Detect which cell encompasses the target text, then output its (x, y) center coordinate. 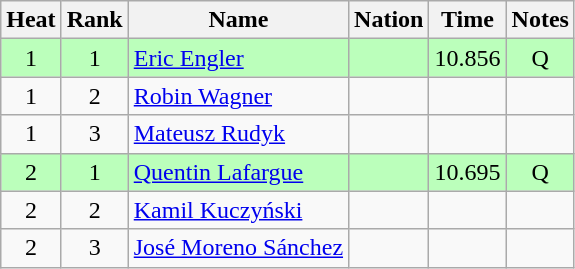
Mateusz Rudyk (238, 134)
Rank (94, 20)
Heat (31, 20)
José Moreno Sánchez (238, 248)
10.856 (468, 58)
Nation (389, 20)
Kamil Kuczyński (238, 210)
Time (468, 20)
Quentin Lafargue (238, 172)
Robin Wagner (238, 96)
Eric Engler (238, 58)
Notes (540, 20)
10.695 (468, 172)
Name (238, 20)
